For the text-containing cell, return its midpoint in (x, y) coordinate format. 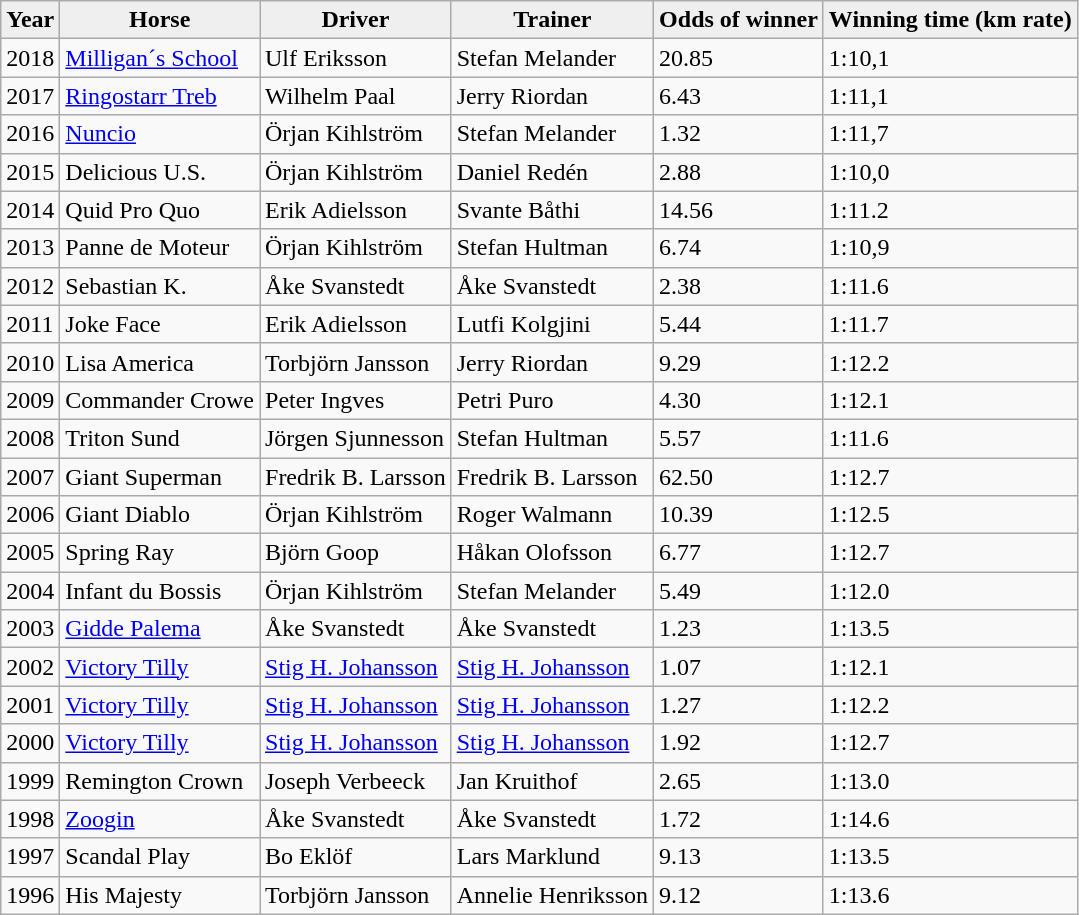
2006 (30, 515)
Delicious U.S. (160, 172)
Daniel Redén (552, 172)
1:14.6 (950, 819)
Spring Ray (160, 553)
5.57 (739, 438)
2007 (30, 477)
Wilhelm Paal (356, 96)
Håkan Olofsson (552, 553)
Peter Ingves (356, 400)
1:13.6 (950, 895)
Bo Eklöf (356, 857)
Remington Crown (160, 781)
1:11.2 (950, 210)
Zoogin (160, 819)
Quid Pro Quo (160, 210)
6.74 (739, 248)
1:12.0 (950, 591)
2012 (30, 286)
1.23 (739, 629)
1:11,1 (950, 96)
1:10,9 (950, 248)
Sebastian K. (160, 286)
4.30 (739, 400)
2008 (30, 438)
1:11.7 (950, 324)
Winning time (km rate) (950, 20)
Year (30, 20)
2013 (30, 248)
9.29 (739, 362)
1.07 (739, 667)
Infant du Bossis (160, 591)
2015 (30, 172)
2002 (30, 667)
1.32 (739, 134)
2010 (30, 362)
Giant Diablo (160, 515)
Jörgen Sjunnesson (356, 438)
10.39 (739, 515)
1.92 (739, 743)
Petri Puro (552, 400)
6.43 (739, 96)
9.12 (739, 895)
1.27 (739, 705)
2018 (30, 58)
Gidde Palema (160, 629)
Lutfi Kolgjini (552, 324)
1:10,1 (950, 58)
Milligan´s School (160, 58)
1:10,0 (950, 172)
2005 (30, 553)
2003 (30, 629)
2000 (30, 743)
Panne de Moteur (160, 248)
Roger Walmann (552, 515)
1:11,7 (950, 134)
1:13.0 (950, 781)
2009 (30, 400)
Svante Båthi (552, 210)
1996 (30, 895)
1998 (30, 819)
62.50 (739, 477)
2011 (30, 324)
Horse (160, 20)
Driver (356, 20)
His Majesty (160, 895)
2014 (30, 210)
2.88 (739, 172)
2016 (30, 134)
2.38 (739, 286)
9.13 (739, 857)
1997 (30, 857)
Lisa America (160, 362)
Giant Superman (160, 477)
6.77 (739, 553)
Jan Kruithof (552, 781)
Trainer (552, 20)
5.49 (739, 591)
Lars Marklund (552, 857)
2001 (30, 705)
Ringostarr Treb (160, 96)
Scandal Play (160, 857)
20.85 (739, 58)
1.72 (739, 819)
2017 (30, 96)
Annelie Henriksson (552, 895)
2004 (30, 591)
2.65 (739, 781)
1:12.5 (950, 515)
Odds of winner (739, 20)
Björn Goop (356, 553)
Joke Face (160, 324)
Joseph Verbeeck (356, 781)
Nuncio (160, 134)
1999 (30, 781)
Ulf Eriksson (356, 58)
Triton Sund (160, 438)
5.44 (739, 324)
Commander Crowe (160, 400)
14.56 (739, 210)
